Search for the cell housing the specified text and yield its (X, Y) center coordinate. 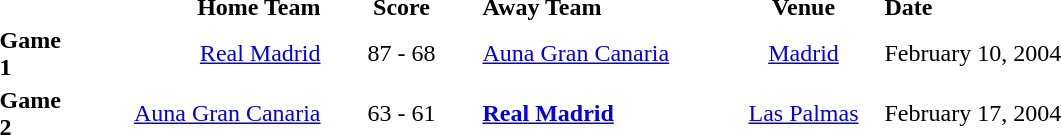
Auna Gran Canaria (602, 54)
Madrid (804, 54)
Real Madrid (200, 54)
87 - 68 (402, 54)
